Output the [X, Y] coordinate of the center of the cell containing the given text.  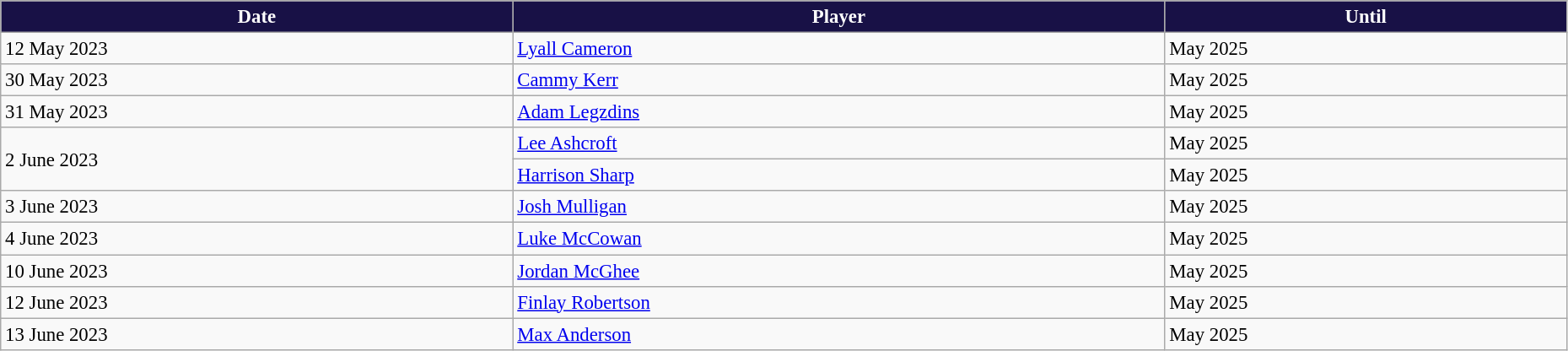
30 May 2023 [256, 80]
Until [1366, 17]
31 May 2023 [256, 112]
3 June 2023 [256, 207]
Max Anderson [838, 334]
Josh Mulligan [838, 207]
Cammy Kerr [838, 80]
Luke McCowan [838, 239]
Harrison Sharp [838, 175]
13 June 2023 [256, 334]
Jordan McGhee [838, 271]
Lyall Cameron [838, 49]
12 June 2023 [256, 302]
12 May 2023 [256, 49]
Lee Ashcroft [838, 143]
Date [256, 17]
2 June 2023 [256, 159]
Finlay Robertson [838, 302]
10 June 2023 [256, 271]
Player [838, 17]
Adam Legzdins [838, 112]
4 June 2023 [256, 239]
